Determine the [x, y] coordinate at the center of the cell enclosing the given text.  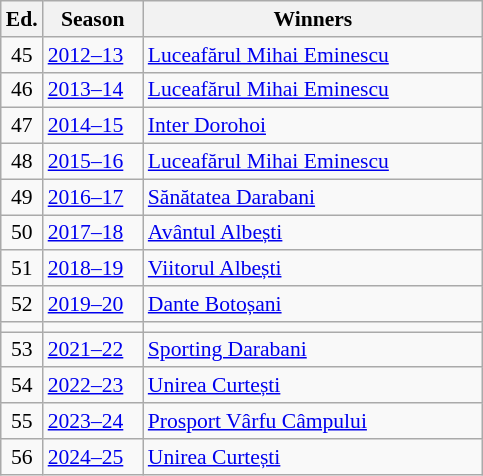
46 [22, 90]
45 [22, 55]
56 [22, 457]
Ed. [22, 19]
2019–20 [93, 304]
47 [22, 126]
48 [22, 162]
2014–15 [93, 126]
51 [22, 269]
Season [93, 19]
2013–14 [93, 90]
53 [22, 350]
2021–22 [93, 350]
2017–18 [93, 233]
55 [22, 421]
2015–16 [93, 162]
54 [22, 386]
Inter Dorohoi [313, 126]
Winners [313, 19]
Viitorul Albești [313, 269]
Sănătatea Darabani [313, 197]
49 [22, 197]
2024–25 [93, 457]
2022–23 [93, 386]
2018–19 [93, 269]
2016–17 [93, 197]
52 [22, 304]
Prosport Vârfu Câmpului [313, 421]
Sporting Darabani [313, 350]
2012–13 [93, 55]
50 [22, 233]
Dante Botoșani [313, 304]
2023–24 [93, 421]
Avântul Albești [313, 233]
